Provide the [x, y] coordinate of the cell's center where the given text is located.  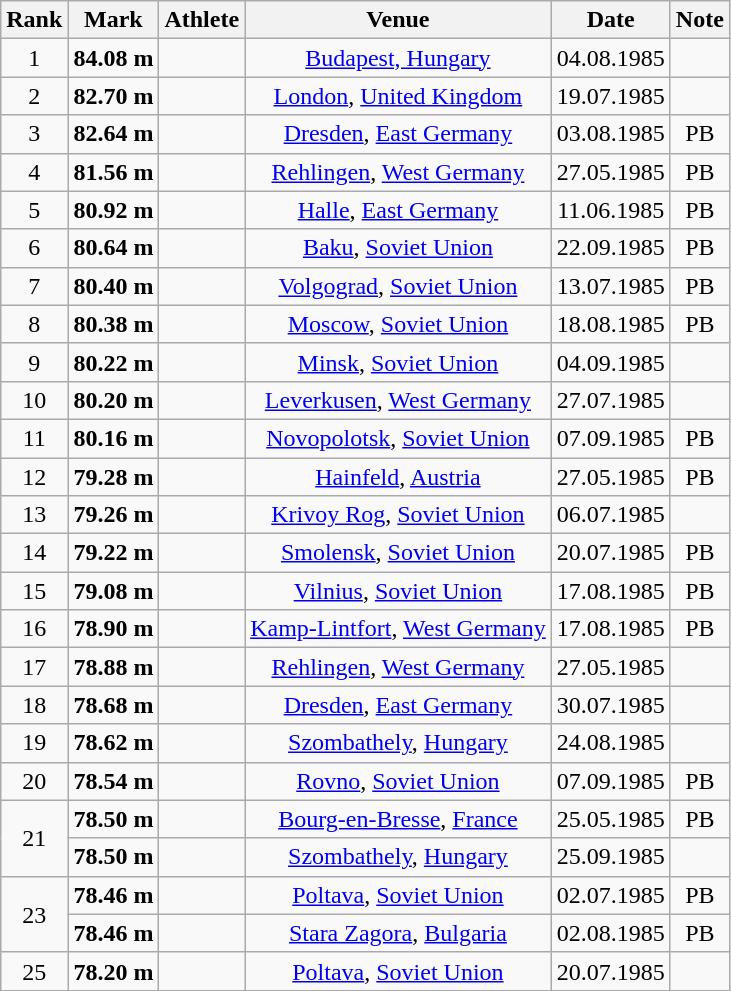
04.08.1985 [610, 58]
Rovno, Soviet Union [398, 781]
25.09.1985 [610, 857]
5 [34, 210]
Budapest, Hungary [398, 58]
30.07.1985 [610, 705]
21 [34, 838]
Stara Zagora, Bulgaria [398, 933]
Baku, Soviet Union [398, 248]
Date [610, 20]
78.62 m [114, 743]
Kamp-Lintfort, West Germany [398, 629]
23 [34, 914]
18 [34, 705]
13.07.1985 [610, 286]
78.20 m [114, 971]
82.64 m [114, 134]
04.09.1985 [610, 362]
12 [34, 477]
79.08 m [114, 591]
9 [34, 362]
79.22 m [114, 553]
80.92 m [114, 210]
19.07.1985 [610, 96]
80.22 m [114, 362]
Hainfeld, Austria [398, 477]
Bourg-en-Bresse, France [398, 819]
25 [34, 971]
11.06.1985 [610, 210]
Moscow, Soviet Union [398, 324]
02.07.1985 [610, 895]
1 [34, 58]
Leverkusen, West Germany [398, 400]
17 [34, 667]
24.08.1985 [610, 743]
4 [34, 172]
London, United Kingdom [398, 96]
13 [34, 515]
Rank [34, 20]
11 [34, 438]
8 [34, 324]
Note [700, 20]
Volgograd, Soviet Union [398, 286]
02.08.1985 [610, 933]
Smolensk, Soviet Union [398, 553]
Minsk, Soviet Union [398, 362]
19 [34, 743]
Halle, East Germany [398, 210]
25.05.1985 [610, 819]
78.68 m [114, 705]
78.88 m [114, 667]
06.07.1985 [610, 515]
80.16 m [114, 438]
80.38 m [114, 324]
Athlete [202, 20]
22.09.1985 [610, 248]
78.90 m [114, 629]
03.08.1985 [610, 134]
80.64 m [114, 248]
16 [34, 629]
10 [34, 400]
Venue [398, 20]
Mark [114, 20]
18.08.1985 [610, 324]
15 [34, 591]
7 [34, 286]
20 [34, 781]
78.54 m [114, 781]
3 [34, 134]
Novopolotsk, Soviet Union [398, 438]
Krivoy Rog, Soviet Union [398, 515]
82.70 m [114, 96]
79.26 m [114, 515]
27.07.1985 [610, 400]
6 [34, 248]
2 [34, 96]
80.20 m [114, 400]
84.08 m [114, 58]
79.28 m [114, 477]
80.40 m [114, 286]
Vilnius, Soviet Union [398, 591]
14 [34, 553]
81.56 m [114, 172]
